For the text-containing cell, return its midpoint in (x, y) coordinate format. 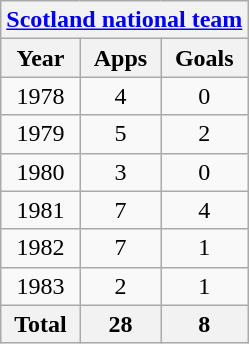
Scotland national team (124, 20)
Total (40, 324)
1983 (40, 286)
1979 (40, 134)
Apps (120, 58)
1982 (40, 248)
1978 (40, 96)
5 (120, 134)
28 (120, 324)
3 (120, 172)
Year (40, 58)
Goals (204, 58)
1981 (40, 210)
8 (204, 324)
1980 (40, 172)
